Return the (x, y) coordinate for the center point of the cell that contains the specified text.  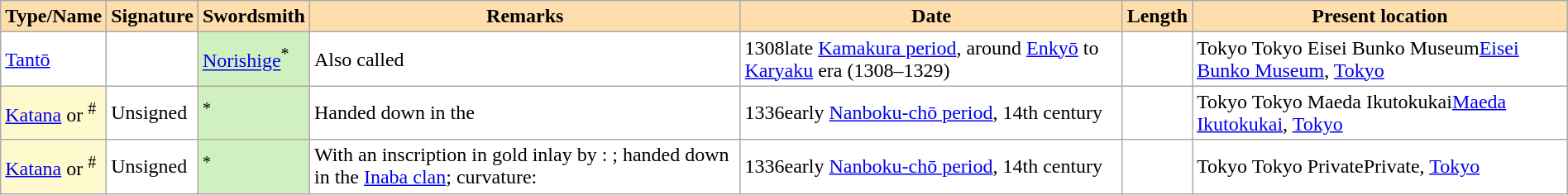
Tokyo Tokyo PrivatePrivate, Tokyo (1380, 167)
Tokyo Tokyo Maeda IkutokukaiMaeda Ikutokukai, Tokyo (1380, 112)
Type/Name (54, 17)
Signature (152, 17)
Tokyo Tokyo Eisei Bunko MuseumEisei Bunko Museum, Tokyo (1380, 59)
Tantō (54, 59)
Present location (1380, 17)
Norishige* (253, 59)
Swordsmith (253, 17)
With an inscription in gold inlay by : ; handed down in the Inaba clan; curvature: (524, 167)
Date (931, 17)
Length (1157, 17)
Remarks (524, 17)
Handed down in the (524, 112)
Also called (524, 59)
1308late Kamakura period, around Enkyō to Karyaku era (1308–1329) (931, 59)
